Scan for the cell matching the given text and deliver its (x, y) coordinate at center. 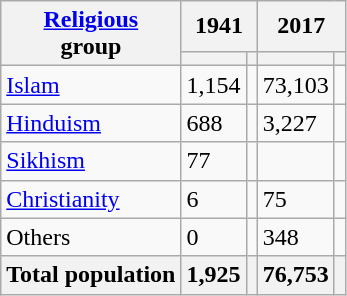
Hinduism (91, 123)
6 (214, 199)
Others (91, 237)
0 (214, 237)
Total population (91, 275)
1941 (219, 26)
76,753 (296, 275)
1,154 (214, 85)
348 (296, 237)
77 (214, 161)
Christianity (91, 199)
2017 (301, 26)
1,925 (214, 275)
688 (214, 123)
Religiousgroup (91, 34)
3,227 (296, 123)
73,103 (296, 85)
75 (296, 199)
Islam (91, 85)
Sikhism (91, 161)
